Pinpoint the cell where the given text exists, returning its [x, y] midpoint coordinate. 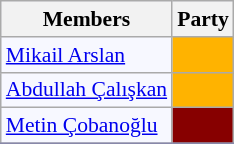
Mikail Arslan [86, 55]
Abdullah Çalışkan [86, 90]
Party [203, 19]
Members [86, 19]
Metin Çobanoğlu [86, 126]
